Return [X, Y] of the center of cell containing provided text 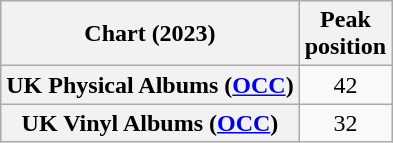
UK Vinyl Albums (OCC) [150, 123]
42 [345, 85]
32 [345, 123]
UK Physical Albums (OCC) [150, 85]
Peakposition [345, 34]
Chart (2023) [150, 34]
